Provide the [x, y] coordinate of the cell's center where the given text is located.  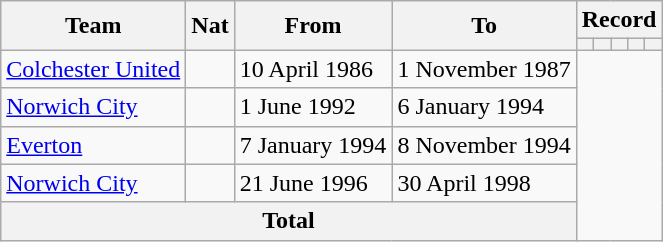
8 November 1994 [484, 145]
To [484, 26]
Total [288, 221]
30 April 1998 [484, 183]
Record [619, 20]
Everton [94, 145]
1 November 1987 [484, 69]
7 January 1994 [313, 145]
Nat [210, 26]
From [313, 26]
21 June 1996 [313, 183]
6 January 1994 [484, 107]
1 June 1992 [313, 107]
Colchester United [94, 69]
Team [94, 26]
10 April 1986 [313, 69]
